Provide the (X, Y) coordinate of the cell's center where the given text is located.  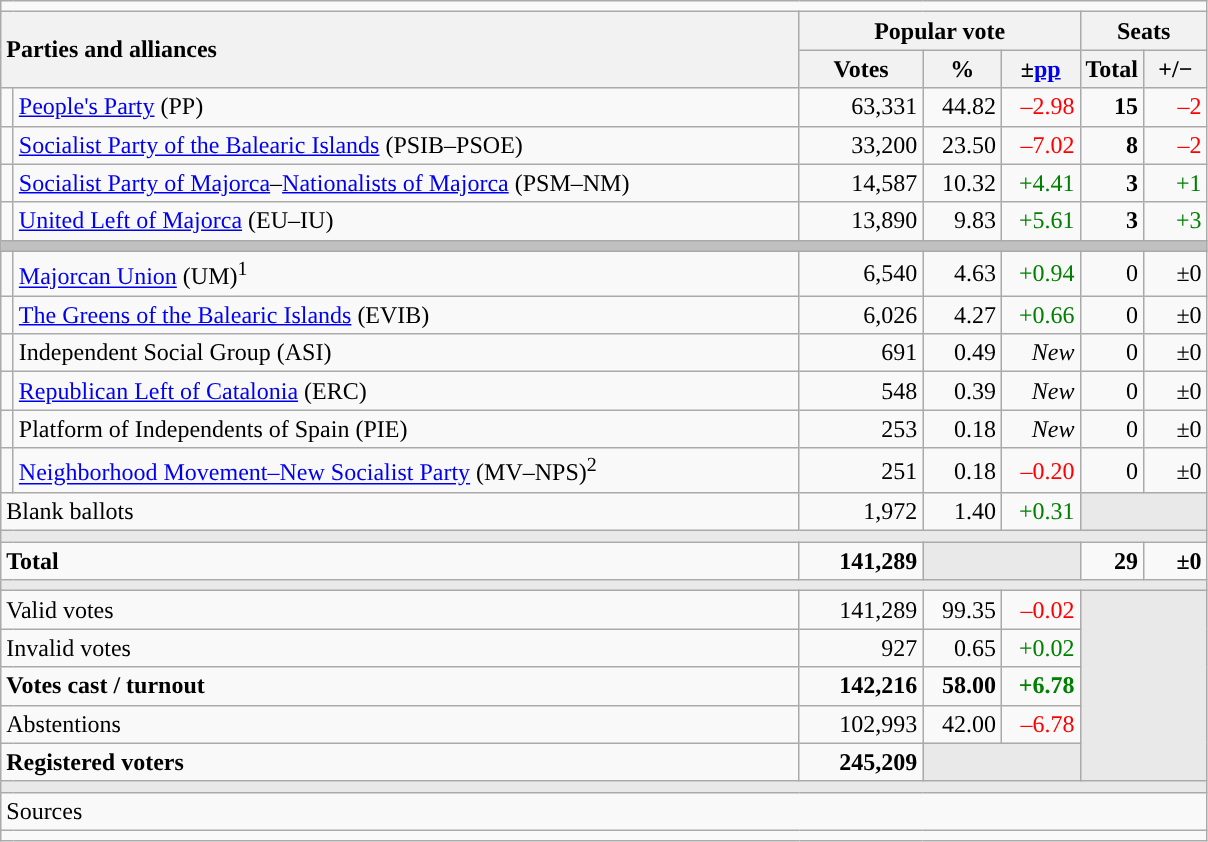
Registered voters (400, 762)
Abstentions (400, 724)
Valid votes (400, 610)
99.35 (962, 610)
33,200 (861, 145)
+3 (1176, 221)
1,972 (861, 512)
253 (861, 429)
14,587 (861, 183)
Majorcan Union (UM)1 (406, 274)
691 (861, 353)
+0.94 (1040, 274)
6,026 (861, 315)
–7.02 (1040, 145)
0.49 (962, 353)
9.83 (962, 221)
Platform of Independents of Spain (PIE) (406, 429)
1.40 (962, 512)
4.27 (962, 315)
Sources (604, 811)
±pp (1040, 69)
Parties and alliances (400, 50)
+1 (1176, 183)
% (962, 69)
29 (1112, 561)
44.82 (962, 107)
+0.66 (1040, 315)
0.65 (962, 648)
United Left of Majorca (EU–IU) (406, 221)
Seats (1144, 31)
42.00 (962, 724)
+0.02 (1040, 648)
8 (1112, 145)
+0.31 (1040, 512)
Votes cast / turnout (400, 686)
Republican Left of Catalonia (ERC) (406, 391)
–0.02 (1040, 610)
+/− (1176, 69)
15 (1112, 107)
548 (861, 391)
People's Party (PP) (406, 107)
–2.98 (1040, 107)
Neighborhood Movement–New Socialist Party (MV–NPS)2 (406, 470)
Independent Social Group (ASI) (406, 353)
+4.41 (1040, 183)
23.50 (962, 145)
13,890 (861, 221)
6,540 (861, 274)
Socialist Party of Majorca–Nationalists of Majorca (PSM–NM) (406, 183)
927 (861, 648)
+6.78 (1040, 686)
Votes (861, 69)
+5.61 (1040, 221)
58.00 (962, 686)
Blank ballots (400, 512)
–6.78 (1040, 724)
245,209 (861, 762)
10.32 (962, 183)
142,216 (861, 686)
Socialist Party of the Balearic Islands (PSIB–PSOE) (406, 145)
0.39 (962, 391)
251 (861, 470)
4.63 (962, 274)
102,993 (861, 724)
Invalid votes (400, 648)
63,331 (861, 107)
–0.20 (1040, 470)
Popular vote (940, 31)
The Greens of the Balearic Islands (EVIB) (406, 315)
